Find where the given text appears and provide that cell's center as (x, y) coordinate. 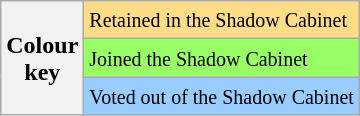
Joined the Shadow Cabinet (222, 58)
Colourkey (42, 58)
Voted out of the Shadow Cabinet (222, 96)
Retained in the Shadow Cabinet (222, 20)
